Scan for the cell matching the given text and deliver its [X, Y] coordinate at center. 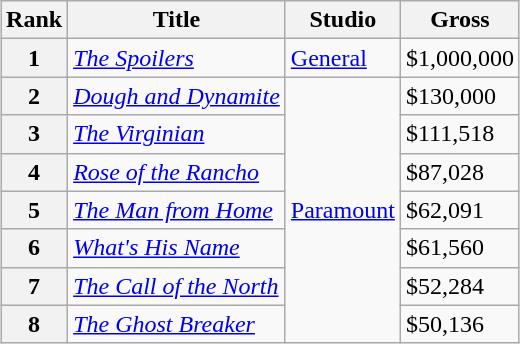
$62,091 [460, 210]
$130,000 [460, 96]
Dough and Dynamite [177, 96]
5 [34, 210]
What's His Name [177, 248]
Rank [34, 20]
$50,136 [460, 324]
$111,518 [460, 134]
Paramount [342, 210]
4 [34, 172]
1 [34, 58]
Studio [342, 20]
The Virginian [177, 134]
2 [34, 96]
6 [34, 248]
$1,000,000 [460, 58]
Gross [460, 20]
$87,028 [460, 172]
Rose of the Rancho [177, 172]
The Ghost Breaker [177, 324]
$52,284 [460, 286]
Title [177, 20]
The Call of the North [177, 286]
7 [34, 286]
8 [34, 324]
The Man from Home [177, 210]
The Spoilers [177, 58]
$61,560 [460, 248]
3 [34, 134]
General [342, 58]
